Extract the (X, Y) coordinate from the center of the cell holding the provided text.  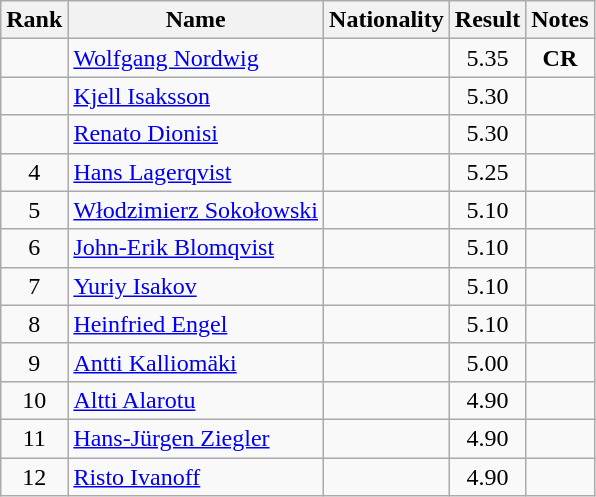
Kjell Isaksson (196, 96)
12 (34, 477)
5.35 (487, 58)
5.00 (487, 362)
Altti Alarotu (196, 400)
Renato Dionisi (196, 134)
8 (34, 324)
Nationality (387, 20)
Yuriy Isakov (196, 286)
5.25 (487, 172)
Hans Lagerqvist (196, 172)
Hans-Jürgen Ziegler (196, 438)
11 (34, 438)
Heinfried Engel (196, 324)
7 (34, 286)
10 (34, 400)
9 (34, 362)
Result (487, 20)
Notes (560, 20)
John-Erik Blomqvist (196, 248)
Risto Ivanoff (196, 477)
Rank (34, 20)
Włodzimierz Sokołowski (196, 210)
CR (560, 58)
Antti Kalliomäki (196, 362)
5 (34, 210)
Wolfgang Nordwig (196, 58)
6 (34, 248)
Name (196, 20)
4 (34, 172)
